Scan for the cell matching the given text and deliver its [X, Y] coordinate at center. 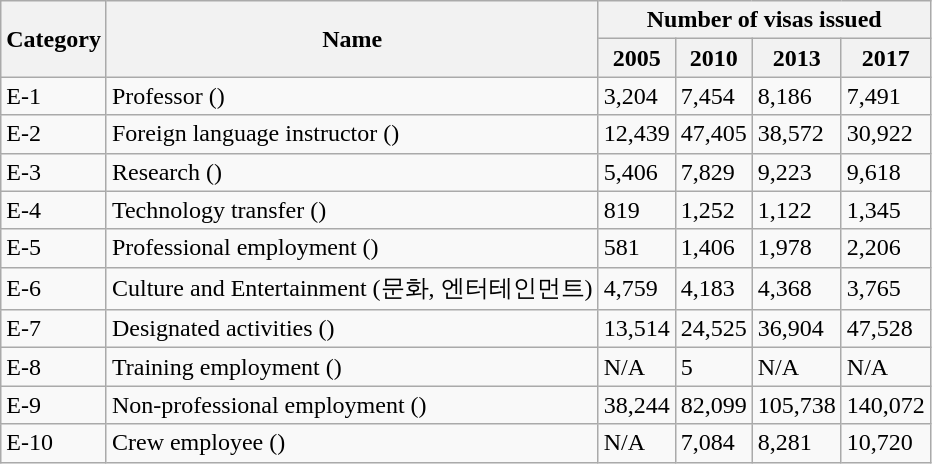
Technology transfer () [352, 210]
2005 [636, 58]
Research () [352, 172]
1,978 [796, 248]
Culture and Entertainment (문화, 엔터테인먼트) [352, 288]
Non-professional employment () [352, 405]
Training employment () [352, 367]
4,368 [796, 288]
2,206 [886, 248]
4,759 [636, 288]
E-7 [54, 329]
581 [636, 248]
Professor () [352, 96]
819 [636, 210]
38,572 [796, 134]
Designated activities () [352, 329]
38,244 [636, 405]
8,281 [796, 443]
1,345 [886, 210]
140,072 [886, 405]
3,765 [886, 288]
7,491 [886, 96]
Category [54, 39]
Crew employee () [352, 443]
9,618 [886, 172]
1,406 [714, 248]
47,528 [886, 329]
7,829 [714, 172]
5,406 [636, 172]
9,223 [796, 172]
5 [714, 367]
1,122 [796, 210]
30,922 [886, 134]
E-1 [54, 96]
E-9 [54, 405]
E-6 [54, 288]
4,183 [714, 288]
Name [352, 39]
Foreign language instructor () [352, 134]
E-5 [54, 248]
8,186 [796, 96]
E-10 [54, 443]
105,738 [796, 405]
7,454 [714, 96]
7,084 [714, 443]
Number of visas issued [764, 20]
47,405 [714, 134]
24,525 [714, 329]
E-3 [54, 172]
Professional employment () [352, 248]
2013 [796, 58]
82,099 [714, 405]
2010 [714, 58]
2017 [886, 58]
E-4 [54, 210]
12,439 [636, 134]
3,204 [636, 96]
E-8 [54, 367]
10,720 [886, 443]
13,514 [636, 329]
E-2 [54, 134]
1,252 [714, 210]
36,904 [796, 329]
